Return (X, Y) of the center of cell containing provided text 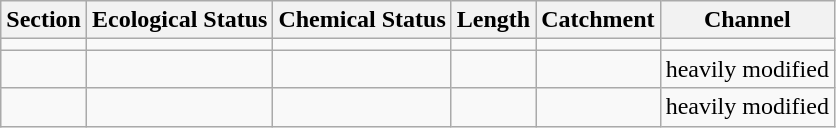
Section (44, 20)
Channel (747, 20)
Catchment (598, 20)
Ecological Status (179, 20)
Length (493, 20)
Chemical Status (362, 20)
